Determine the [X, Y] coordinate at the center of the cell enclosing the given text.  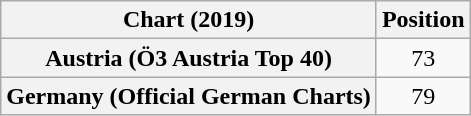
Position [423, 20]
Germany (Official German Charts) [189, 96]
79 [423, 96]
Austria (Ö3 Austria Top 40) [189, 58]
73 [423, 58]
Chart (2019) [189, 20]
